Search for the cell housing the specified text and yield its (x, y) center coordinate. 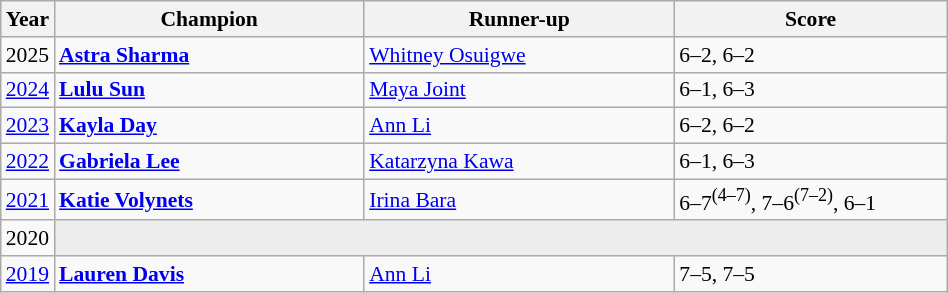
2024 (28, 90)
2023 (28, 126)
Year (28, 19)
6–7(4–7), 7–6(7–2), 6–1 (810, 200)
Katie Volynets (209, 200)
2025 (28, 55)
2019 (28, 274)
Kayla Day (209, 126)
Lulu Sun (209, 90)
7–5, 7–5 (810, 274)
Katarzyna Kawa (519, 162)
Lauren Davis (209, 274)
Maya Joint (519, 90)
Irina Bara (519, 200)
2022 (28, 162)
2020 (28, 239)
Gabriela Lee (209, 162)
Whitney Osuigwe (519, 55)
Astra Sharma (209, 55)
2021 (28, 200)
Runner-up (519, 19)
Champion (209, 19)
Score (810, 19)
